Return [X, Y] of the center of cell containing provided text 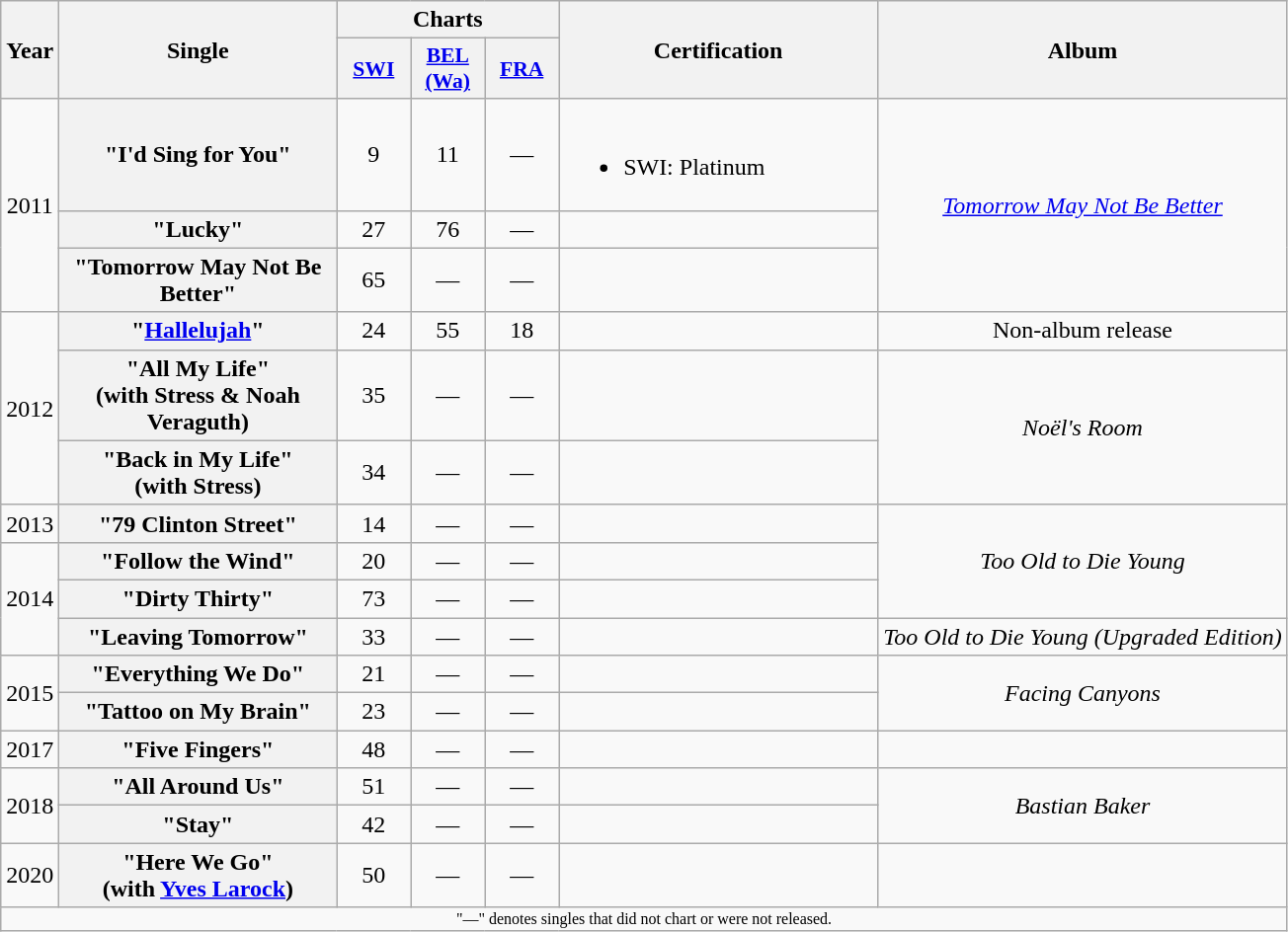
42 [373, 824]
Charts [448, 20]
"Follow the Wind" [198, 561]
48 [373, 749]
55 [448, 331]
"Everything We Do" [198, 674]
2015 [30, 693]
BEL(Wa) [448, 69]
Too Old to Die Young [1083, 561]
"Here We Go"(with Yves Larock) [198, 875]
21 [373, 674]
33 [373, 637]
2014 [30, 598]
Certification [719, 49]
SWI [373, 69]
2012 [30, 409]
73 [373, 598]
"Stay" [198, 824]
11 [448, 154]
34 [373, 472]
"Tattoo on My Brain" [198, 712]
2017 [30, 749]
"Leaving Tomorrow" [198, 637]
23 [373, 712]
Noël's Room [1083, 427]
Year [30, 49]
35 [373, 395]
SWI: Platinum [719, 154]
2020 [30, 875]
2018 [30, 806]
"Tomorrow May Not Be Better" [198, 280]
FRA [522, 69]
"Lucky" [198, 229]
"—" denotes singles that did not chart or were not released. [644, 919]
"Dirty Thirty" [198, 598]
20 [373, 561]
"All My Life"(with Stress & Noah Veraguth) [198, 395]
Too Old to Die Young (Upgraded Edition) [1083, 637]
76 [448, 229]
"Hallelujah" [198, 331]
50 [373, 875]
51 [373, 787]
Single [198, 49]
14 [373, 523]
"Five Fingers" [198, 749]
2013 [30, 523]
"Back in My Life"(with Stress) [198, 472]
2011 [30, 205]
Non-album release [1083, 331]
Tomorrow May Not Be Better [1083, 205]
24 [373, 331]
65 [373, 280]
18 [522, 331]
9 [373, 154]
"79 Clinton Street" [198, 523]
Bastian Baker [1083, 806]
Facing Canyons [1083, 693]
"All Around Us" [198, 787]
27 [373, 229]
Album [1083, 49]
"I'd Sing for You" [198, 154]
